Search for the cell housing the specified text and yield its (X, Y) center coordinate. 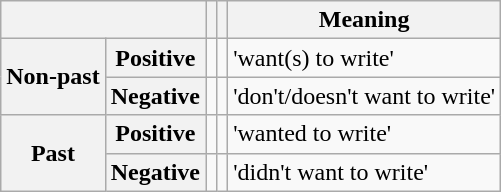
'wanted to write' (364, 134)
'didn't want to write' (364, 172)
'don't/doesn't want to write' (364, 96)
'want(s) to write' (364, 58)
Non-past (53, 77)
Past (53, 153)
Meaning (364, 20)
